Return [X, Y] of the center of cell containing provided text 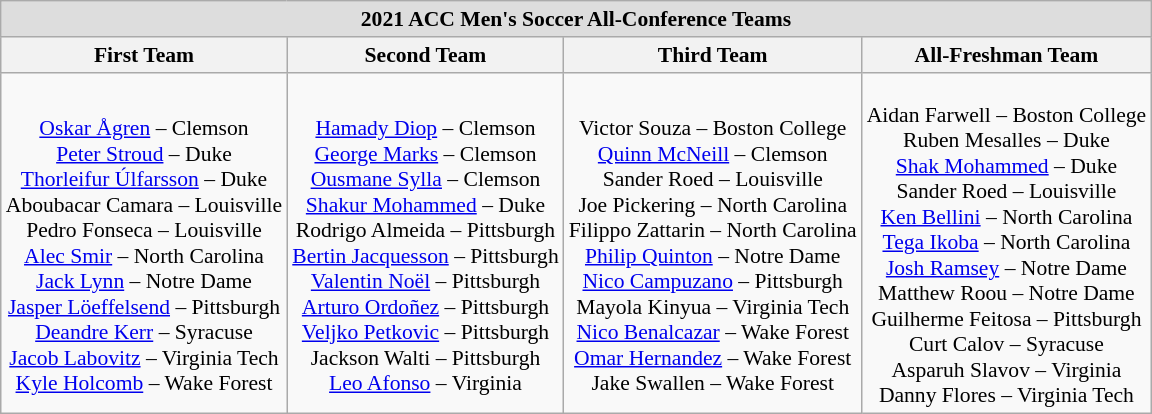
Second Team [426, 55]
Third Team [713, 55]
All-Freshman Team [1007, 55]
2021 ACC Men's Soccer All-Conference Teams [576, 19]
First Team [144, 55]
